For the text-containing cell, return its midpoint in (x, y) coordinate format. 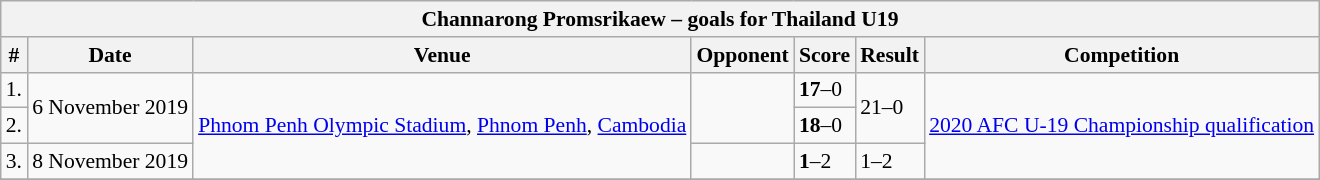
3. (14, 162)
17–0 (824, 90)
Score (824, 55)
# (14, 55)
Date (110, 55)
18–0 (824, 126)
Phnom Penh Olympic Stadium, Phnom Penh, Cambodia (442, 126)
Venue (442, 55)
Competition (1122, 55)
Result (890, 55)
6 November 2019 (110, 108)
2. (14, 126)
1. (14, 90)
Channarong Promsrikaew – goals for Thailand U19 (660, 19)
2020 AFC U-19 Championship qualification (1122, 126)
Opponent (742, 55)
21–0 (890, 108)
8 November 2019 (110, 162)
